Output the [X, Y] coordinate of the center of the cell containing the given text.  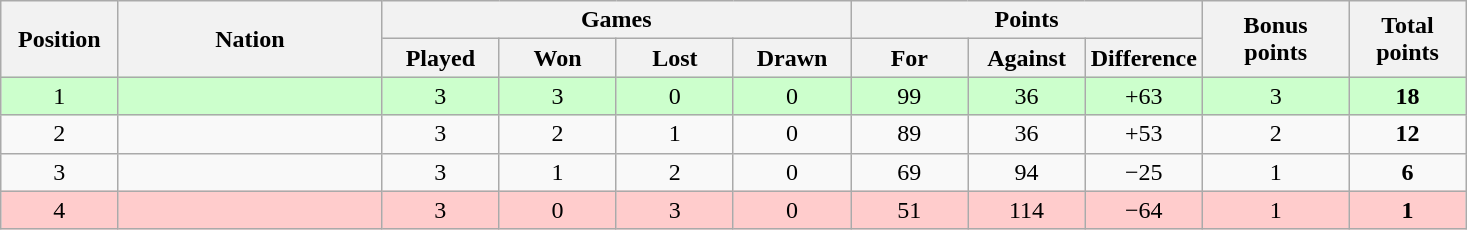
Games [616, 20]
94 [1026, 172]
6 [1408, 172]
Against [1026, 58]
18 [1408, 96]
−25 [1144, 172]
114 [1026, 210]
For [910, 58]
51 [910, 210]
+63 [1144, 96]
Bonuspoints [1276, 39]
Difference [1144, 58]
Played [440, 58]
12 [1408, 134]
Lost [674, 58]
99 [910, 96]
Position [60, 39]
Won [558, 58]
89 [910, 134]
69 [910, 172]
+53 [1144, 134]
Drawn [792, 58]
4 [60, 210]
Totalpoints [1408, 39]
−64 [1144, 210]
Points [1027, 20]
Nation [250, 39]
